Output the [x, y] coordinate of the center of the cell containing the given text.  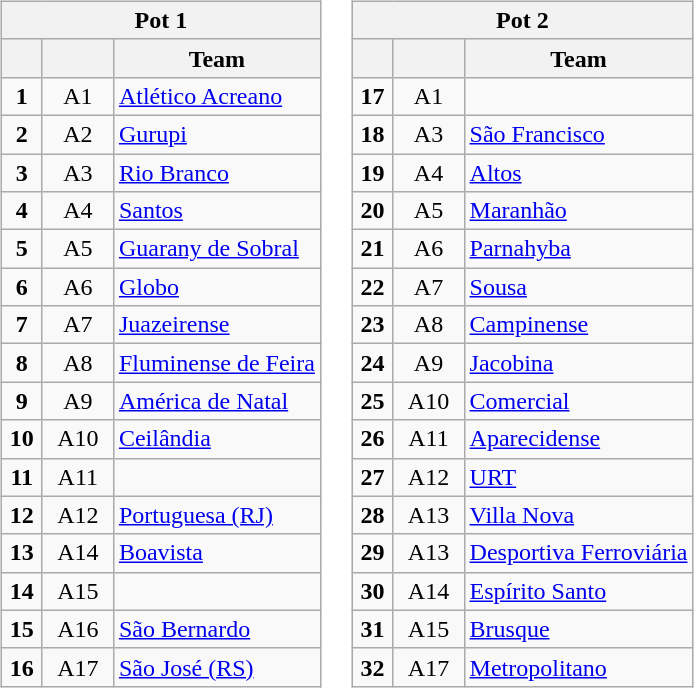
Santos [216, 211]
Pot 1 [160, 20]
23 [372, 325]
13 [22, 553]
Altos [578, 173]
5 [22, 249]
21 [372, 249]
Boavista [216, 553]
24 [372, 363]
Guarany de Sobral [216, 249]
28 [372, 515]
16 [22, 667]
Gurupi [216, 134]
São José (RS) [216, 667]
7 [22, 325]
30 [372, 591]
Maranhão [578, 211]
1 [22, 96]
Espírito Santo [578, 591]
Fluminense de Feira [216, 363]
29 [372, 553]
4 [22, 211]
A2 [78, 134]
26 [372, 439]
Jacobina [578, 363]
Villa Nova [578, 515]
Juazeirense [216, 325]
Sousa [578, 287]
Desportiva Ferroviária [578, 553]
2 [22, 134]
Campinense [578, 325]
14 [22, 591]
15 [22, 629]
10 [22, 439]
18 [372, 134]
11 [22, 477]
31 [372, 629]
19 [372, 173]
20 [372, 211]
Globo [216, 287]
Comercial [578, 401]
17 [372, 96]
Brusque [578, 629]
São Francisco [578, 134]
27 [372, 477]
12 [22, 515]
América de Natal [216, 401]
6 [22, 287]
25 [372, 401]
9 [22, 401]
São Bernardo [216, 629]
URT [578, 477]
Rio Branco [216, 173]
Portuguesa (RJ) [216, 515]
Pot 2 [522, 20]
32 [372, 667]
Parnahyba [578, 249]
3 [22, 173]
Atlético Acreano [216, 96]
22 [372, 287]
Ceilândia [216, 439]
Aparecidense [578, 439]
A16 [78, 629]
Metropolitano [578, 667]
8 [22, 363]
